Scan for the cell matching the given text and deliver its [x, y] coordinate at center. 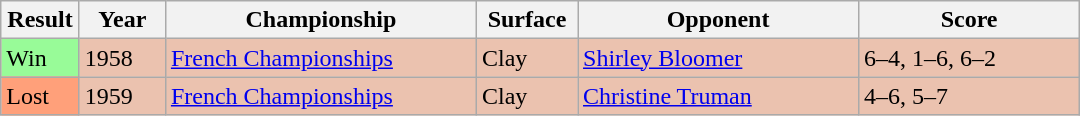
Shirley Bloomer [718, 58]
Championship [320, 20]
Win [40, 58]
Lost [40, 96]
Result [40, 20]
4–6, 5–7 [970, 96]
1958 [122, 58]
Opponent [718, 20]
Surface [526, 20]
Christine Truman [718, 96]
Year [122, 20]
6–4, 1–6, 6–2 [970, 58]
Score [970, 20]
1959 [122, 96]
